Return the [X, Y] coordinate for the center point of the cell that contains the specified text.  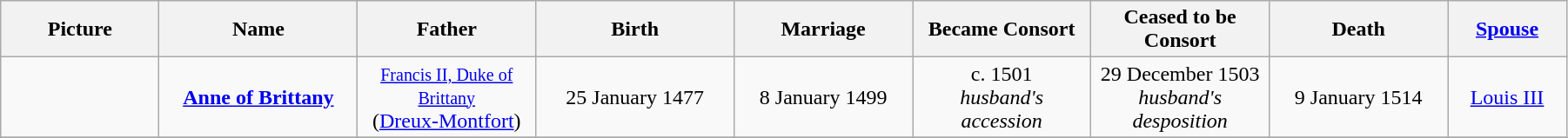
Became Consort [1002, 30]
c. 1501husband's accession [1002, 97]
Father [447, 30]
Name [258, 30]
Death [1359, 30]
Louis III [1507, 97]
Ceased to be Consort [1180, 30]
Anne of Brittany [258, 97]
Marriage [823, 30]
25 January 1477 [635, 97]
8 January 1499 [823, 97]
Spouse [1507, 30]
Francis II, Duke of Brittany (Dreux-Montfort) [447, 97]
Birth [635, 30]
9 January 1514 [1359, 97]
29 December 1503 husband's desposition [1180, 97]
Picture [80, 30]
